Output the [X, Y] coordinate of the center of the cell containing the given text.  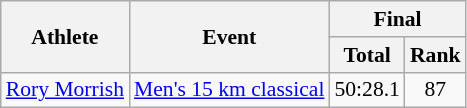
Total [366, 55]
Rank [436, 55]
Men's 15 km classical [229, 90]
Athlete [65, 36]
50:28.1 [366, 90]
Final [397, 19]
Rory Morrish [65, 90]
Event [229, 36]
87 [436, 90]
